Scan for the cell matching the given text and deliver its [x, y] coordinate at center. 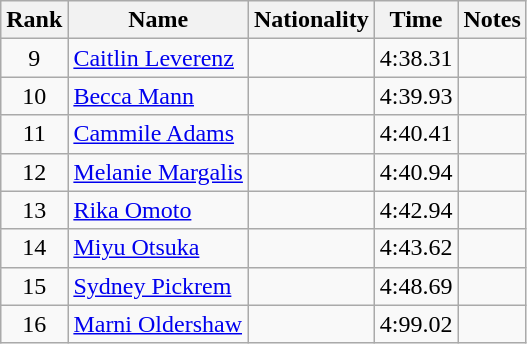
Miyu Otsuka [158, 248]
4:38.31 [416, 58]
16 [34, 324]
Notes [492, 20]
12 [34, 172]
Name [158, 20]
4:43.62 [416, 248]
4:40.94 [416, 172]
Marni Oldershaw [158, 324]
4:48.69 [416, 286]
9 [34, 58]
Melanie Margalis [158, 172]
4:42.94 [416, 210]
Time [416, 20]
13 [34, 210]
14 [34, 248]
Nationality [311, 20]
Becca Mann [158, 96]
11 [34, 134]
Caitlin Leverenz [158, 58]
Sydney Pickrem [158, 286]
Cammile Adams [158, 134]
4:99.02 [416, 324]
4:39.93 [416, 96]
Rika Omoto [158, 210]
10 [34, 96]
15 [34, 286]
4:40.41 [416, 134]
Rank [34, 20]
